Return (x, y) of the center of cell containing provided text 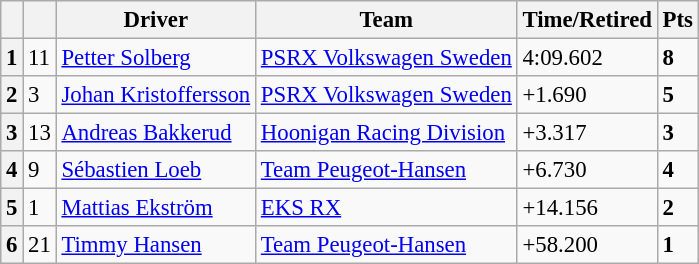
Team (386, 20)
Mattias Ekström (156, 208)
EKS RX (386, 208)
+3.317 (587, 133)
11 (40, 58)
6 (12, 245)
21 (40, 245)
4:09.602 (587, 58)
+6.730 (587, 170)
Andreas Bakkerud (156, 133)
9 (40, 170)
+1.690 (587, 95)
Petter Solberg (156, 58)
Timmy Hansen (156, 245)
Time/Retired (587, 20)
13 (40, 133)
+14.156 (587, 208)
Pts (678, 20)
Hoonigan Racing Division (386, 133)
Sébastien Loeb (156, 170)
Johan Kristoffersson (156, 95)
+58.200 (587, 245)
Driver (156, 20)
8 (678, 58)
